Extract the [X, Y] coordinate from the center of the cell holding the provided text.  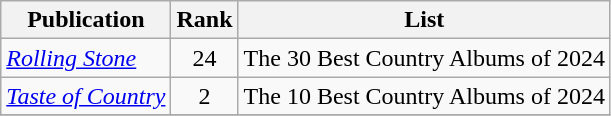
Rolling Stone [86, 58]
24 [204, 58]
2 [204, 96]
List [424, 20]
The 30 Best Country Albums of 2024 [424, 58]
Rank [204, 20]
Publication [86, 20]
Taste of Country [86, 96]
The 10 Best Country Albums of 2024 [424, 96]
